Pinpoint the cell where the given text exists, returning its (X, Y) midpoint coordinate. 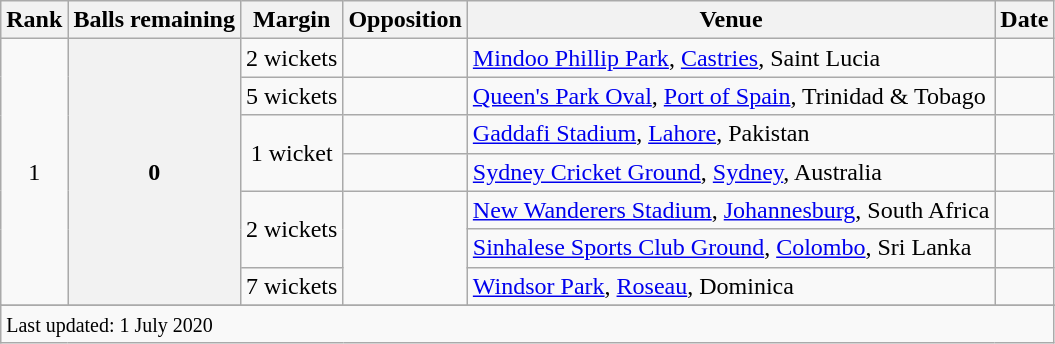
7 wickets (291, 286)
Rank (34, 20)
1 (34, 172)
Windsor Park, Roseau, Dominica (731, 286)
0 (154, 172)
Sinhalese Sports Club Ground, Colombo, Sri Lanka (731, 248)
Queen's Park Oval, Port of Spain, Trinidad & Tobago (731, 96)
5 wickets (291, 96)
Date (1024, 20)
Last updated: 1 July 2020 (528, 324)
New Wanderers Stadium, Johannesburg, South Africa (731, 210)
Mindoo Phillip Park, Castries, Saint Lucia (731, 58)
Margin (291, 20)
Gaddafi Stadium, Lahore, Pakistan (731, 134)
1 wicket (291, 153)
Opposition (405, 20)
Venue (731, 20)
Sydney Cricket Ground, Sydney, Australia (731, 172)
Balls remaining (154, 20)
